Capture the cell that displays the provided text and extract its (x, y) central coordinate. 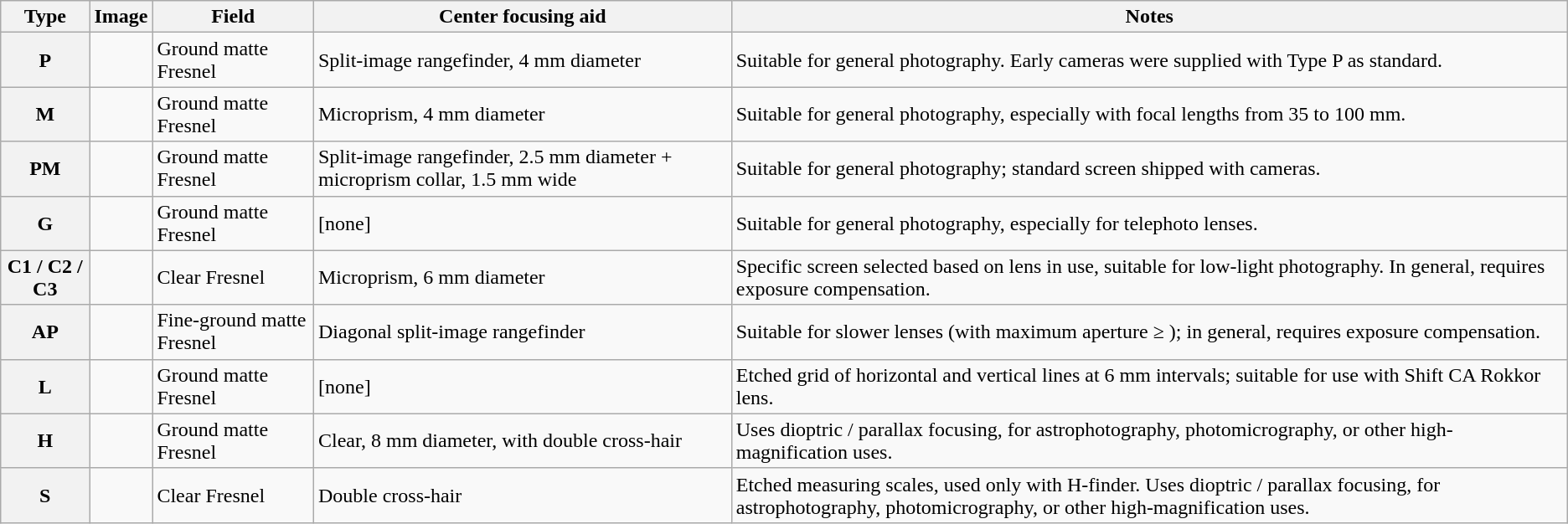
Suitable for general photography, especially with focal lengths from 35 to 100 mm. (1149, 114)
Center focusing aid (523, 17)
Double cross-hair (523, 496)
Etched grid of horizontal and vertical lines at 6 mm intervals; suitable for use with Shift CA Rokkor lens. (1149, 387)
L (45, 387)
Specific screen selected based on lens in use, suitable for low-light photography. In general, requires exposure compensation. (1149, 278)
Field (233, 17)
Split-image rangefinder, 4 mm diameter (523, 60)
Microprism, 4 mm diameter (523, 114)
Clear, 8 mm diameter, with double cross-hair (523, 440)
Split-image rangefinder, 2.5 mm diameter + microprism collar, 1.5 mm wide (523, 169)
Image (121, 17)
P (45, 60)
Diagonal split-image rangefinder (523, 331)
PM (45, 169)
C1 / C2 / C3 (45, 278)
Suitable for general photography. Early cameras were supplied with Type P as standard. (1149, 60)
Suitable for general photography; standard screen shipped with cameras. (1149, 169)
Suitable for slower lenses (with maximum aperture ≥ ); in general, requires exposure compensation. (1149, 331)
AP (45, 331)
Notes (1149, 17)
H (45, 440)
S (45, 496)
Fine-ground matte Fresnel (233, 331)
G (45, 223)
M (45, 114)
Uses dioptric / parallax focusing, for astrophotography, photomicrography, or other high-magnification uses. (1149, 440)
Microprism, 6 mm diameter (523, 278)
Type (45, 17)
Suitable for general photography, especially for telephoto lenses. (1149, 223)
